Identify which cell holds the provided text, then report its [x, y] central coordinate. 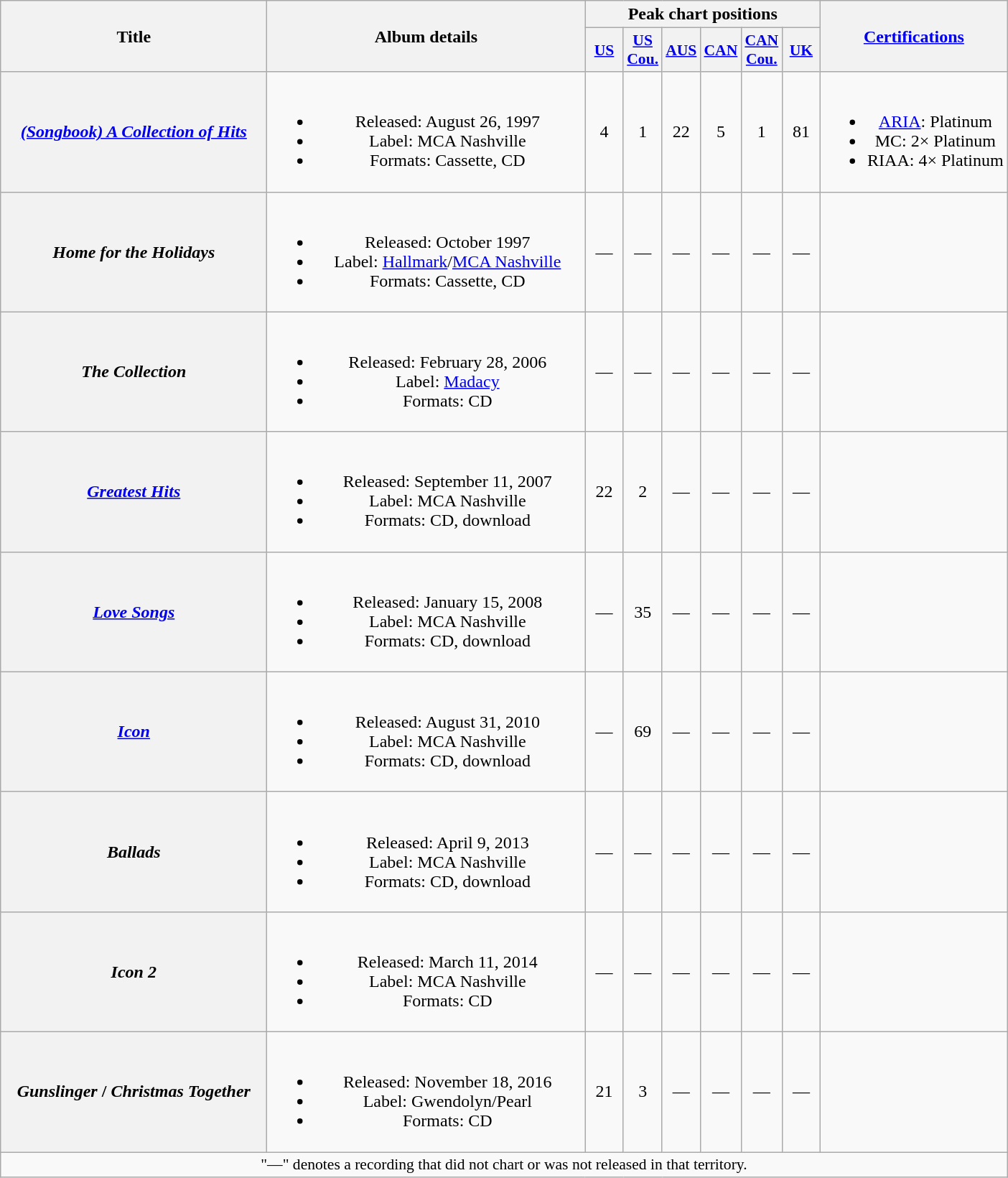
Released: August 31, 2010Label: MCA NashvilleFormats: CD, download [426, 731]
Released: February 28, 2006Label: MadacyFormats: CD [426, 372]
Icon 2 [134, 971]
Peak chart positions [703, 14]
21 [605, 1092]
Released: January 15, 2008Label: MCA NashvilleFormats: CD, download [426, 612]
USCou. [643, 50]
The Collection [134, 372]
ARIA: PlatinumMC: 2× PlatinumRIAA: 4× Platinum [915, 132]
Icon [134, 731]
2 [643, 491]
Album details [426, 36]
UK [801, 50]
5 [721, 132]
Gunslinger / Christmas Together [134, 1092]
69 [643, 731]
4 [605, 132]
Released: March 11, 2014Label: MCA NashvilleFormats: CD [426, 971]
Home for the Holidays [134, 251]
Released: October 1997Label: Hallmark/MCA NashvilleFormats: Cassette, CD [426, 251]
Released: November 18, 2016Label: Gwendolyn/PearlFormats: CD [426, 1092]
CAN [721, 50]
35 [643, 612]
CANCou. [761, 50]
US [605, 50]
"—" denotes a recording that did not chart or was not released in that territory. [504, 1165]
Released: September 11, 2007Label: MCA NashvilleFormats: CD, download [426, 491]
Certifications [915, 36]
Released: April 9, 2013Label: MCA NashvilleFormats: CD, download [426, 852]
3 [643, 1092]
Ballads [134, 852]
(Songbook) A Collection of Hits [134, 132]
Love Songs [134, 612]
Title [134, 36]
Released: August 26, 1997Label: MCA NashvilleFormats: Cassette, CD [426, 132]
81 [801, 132]
Greatest Hits [134, 491]
AUS [681, 50]
